Pinpoint the cell where the given text exists, returning its (X, Y) midpoint coordinate. 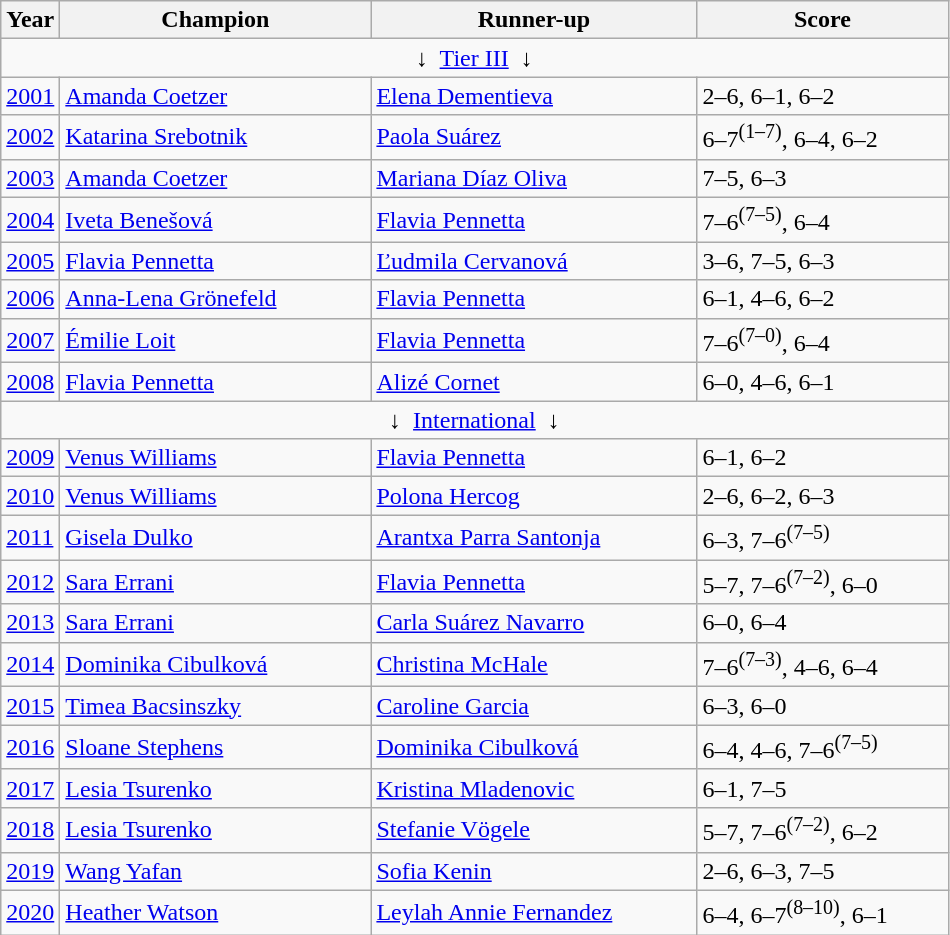
Runner-up (534, 20)
Mariana Díaz Oliva (534, 178)
Émilie Loit (216, 340)
7–6(7–5), 6–4 (822, 220)
Katarina Srebotnik (216, 138)
↓ International ↓ (474, 420)
Elena Dementieva (534, 96)
2007 (30, 340)
6–4, 6–7(8–10), 6–1 (822, 912)
Wang Yafan (216, 871)
Gisela Dulko (216, 538)
6–1, 7–5 (822, 788)
Champion (216, 20)
5–7, 7–6(7–2), 6–2 (822, 830)
2016 (30, 748)
2008 (30, 382)
Arantxa Parra Santonja (534, 538)
Iveta Benešová (216, 220)
2019 (30, 871)
Timea Bacsinszky (216, 706)
3–6, 7–5, 6–3 (822, 261)
Score (822, 20)
2014 (30, 664)
Stefanie Vögele (534, 830)
6–3, 7–6(7–5) (822, 538)
2018 (30, 830)
2004 (30, 220)
↓ Tier III ↓ (474, 58)
6–3, 6–0 (822, 706)
6–7(1–7), 6–4, 6–2 (822, 138)
Ľudmila Cervanová (534, 261)
Carla Suárez Navarro (534, 623)
2009 (30, 458)
6–4, 4–6, 7–6(7–5) (822, 748)
2–6, 6–1, 6–2 (822, 96)
2020 (30, 912)
Alizé Cornet (534, 382)
Kristina Mladenovic (534, 788)
6–0, 6–4 (822, 623)
2–6, 6–2, 6–3 (822, 496)
2005 (30, 261)
2010 (30, 496)
Caroline Garcia (534, 706)
2001 (30, 96)
2006 (30, 299)
7–5, 6–3 (822, 178)
Heather Watson (216, 912)
6–1, 4–6, 6–2 (822, 299)
2015 (30, 706)
2013 (30, 623)
2–6, 6–3, 7–5 (822, 871)
2012 (30, 582)
6–0, 4–6, 6–1 (822, 382)
2002 (30, 138)
Paola Suárez (534, 138)
2017 (30, 788)
7–6(7–3), 4–6, 6–4 (822, 664)
Leylah Annie Fernandez (534, 912)
Anna-Lena Grönefeld (216, 299)
6–1, 6–2 (822, 458)
7–6(7–0), 6–4 (822, 340)
Polona Hercog (534, 496)
Year (30, 20)
Christina McHale (534, 664)
5–7, 7–6(7–2), 6–0 (822, 582)
Sofia Kenin (534, 871)
Sloane Stephens (216, 748)
2003 (30, 178)
2011 (30, 538)
